Output the (X, Y) coordinate of the center of the cell containing the given text.  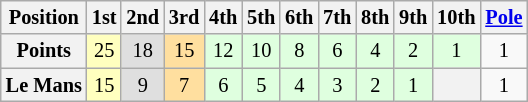
12 (223, 51)
8th (375, 17)
Pole (504, 17)
3rd (184, 17)
7 (184, 85)
10th (456, 17)
1st (104, 17)
25 (104, 51)
9 (142, 85)
9th (413, 17)
Le Mans (44, 85)
Points (44, 51)
6th (299, 17)
7th (337, 17)
Position (44, 17)
5th (261, 17)
4th (223, 17)
2nd (142, 17)
5 (261, 85)
8 (299, 51)
18 (142, 51)
3 (337, 85)
10 (261, 51)
